Locate the cell with the specified text and output its (x, y) center coordinate. 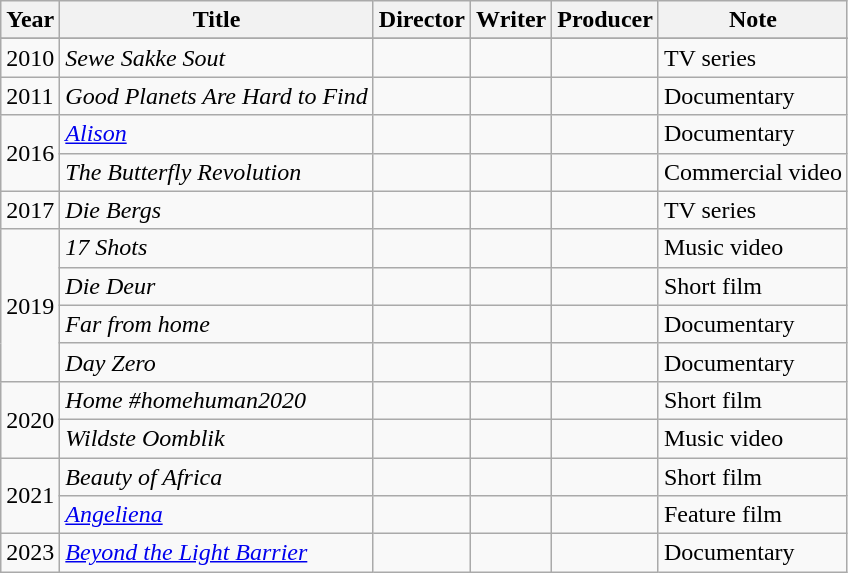
Year (30, 20)
Director (422, 20)
Die Deur (217, 286)
Feature film (752, 515)
Note (752, 20)
Writer (512, 20)
Far from home (217, 324)
2021 (30, 496)
Good Planets Are Hard to Find (217, 96)
17 Shots (217, 248)
Die Bergs (217, 210)
Alison (217, 134)
2020 (30, 419)
Title (217, 20)
Beyond the Light Barrier (217, 553)
2016 (30, 153)
2023 (30, 553)
2010 (30, 58)
Beauty of Africa (217, 477)
Sewe Sakke Sout (217, 58)
Commercial video (752, 172)
Angeliena (217, 515)
Wildste Oomblik (217, 438)
Day Zero (217, 362)
2019 (30, 305)
2011 (30, 96)
2017 (30, 210)
Producer (606, 20)
The Butterfly Revolution (217, 172)
Home #homehuman2020 (217, 400)
